Return (x, y) of the center of cell containing provided text 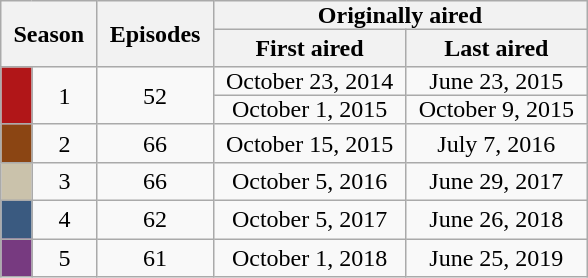
June 23, 2015 (496, 81)
October 9, 2015 (496, 110)
July 7, 2016 (496, 143)
October 15, 2015 (310, 143)
4 (64, 219)
3 (64, 181)
October 1, 2015 (310, 110)
October 23, 2014 (310, 81)
October 5, 2016 (310, 181)
October 5, 2017 (310, 219)
Episodes (155, 34)
Season (49, 34)
62 (155, 219)
1 (64, 96)
2 (64, 143)
October 1, 2018 (310, 257)
June 25, 2019 (496, 257)
June 29, 2017 (496, 181)
52 (155, 96)
June 26, 2018 (496, 219)
Originally aired (400, 15)
Last aired (496, 48)
First aired (310, 48)
5 (64, 257)
61 (155, 257)
